Identify which cell holds the provided text, then report its (x, y) central coordinate. 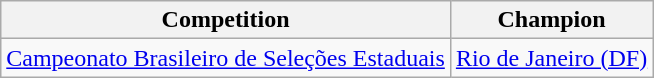
Rio de Janeiro (DF) (551, 58)
Champion (551, 20)
Campeonato Brasileiro de Seleções Estaduais (226, 58)
Competition (226, 20)
